Detect which cell encompasses the target text, then output its (x, y) center coordinate. 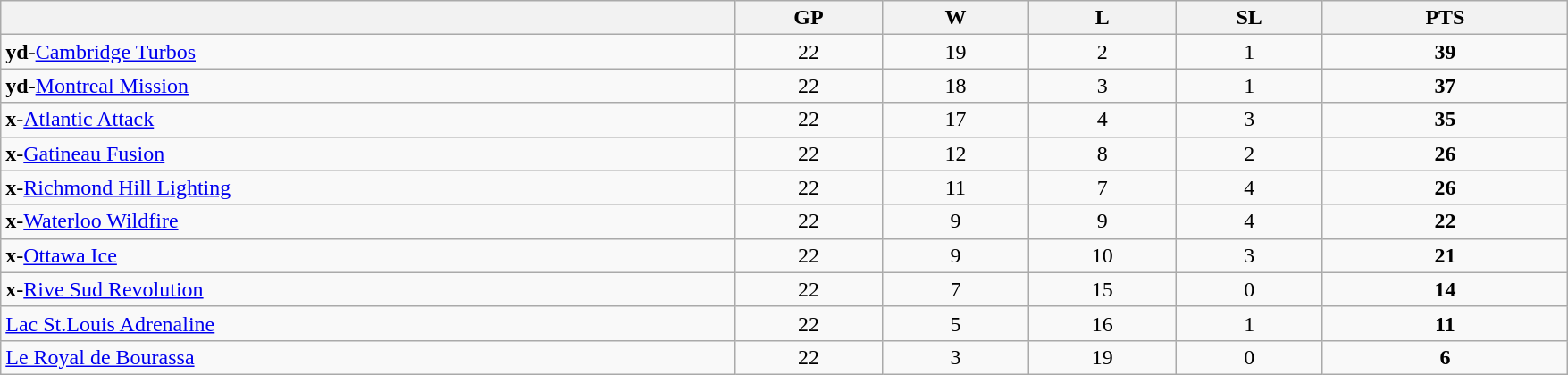
GP (809, 18)
yd-Montreal Mission (368, 86)
21 (1445, 255)
6 (1445, 357)
x-Waterloo Wildfire (368, 221)
35 (1445, 120)
x-Richmond Hill Lighting (368, 187)
39 (1445, 52)
yd-Cambridge Turbos (368, 52)
37 (1445, 86)
17 (955, 120)
x-Rive Sud Revolution (368, 289)
PTS (1445, 18)
Le Royal de Bourassa (368, 357)
16 (1103, 323)
W (955, 18)
x-Ottawa Ice (368, 255)
5 (955, 323)
15 (1103, 289)
12 (955, 154)
L (1103, 18)
Lac St.Louis Adrenaline (368, 323)
18 (955, 86)
x-Atlantic Attack (368, 120)
8 (1103, 154)
10 (1103, 255)
SL (1249, 18)
x-Gatineau Fusion (368, 154)
14 (1445, 289)
